Provide the [x, y] coordinate of the cell's center where the given text is located.  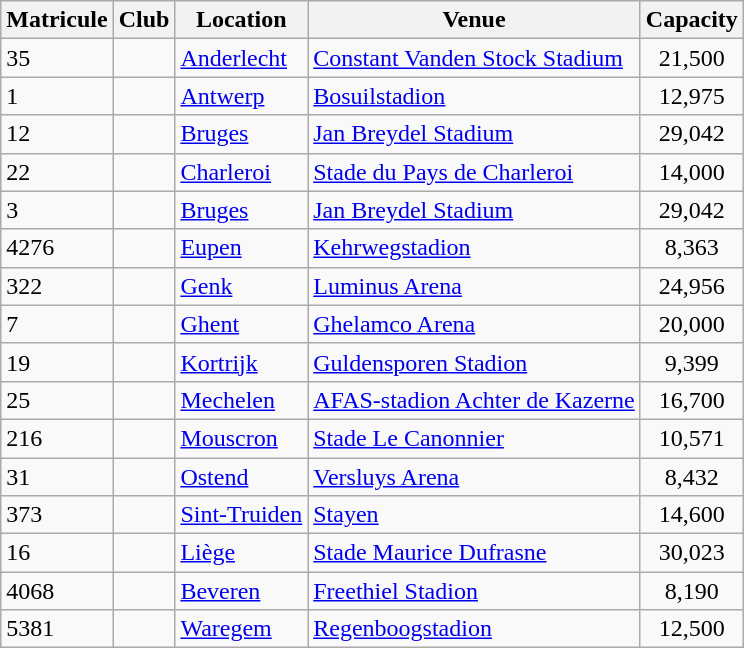
16,700 [692, 400]
24,956 [692, 286]
Mechelen [242, 400]
Antwerp [242, 96]
22 [57, 172]
Kehrwegstadion [474, 248]
Constant Vanden Stock Stadium [474, 58]
Stade Maurice Dufrasne [474, 553]
Waregem [242, 629]
4276 [57, 248]
Kortrijk [242, 362]
25 [57, 400]
14,600 [692, 515]
30,023 [692, 553]
Stade Le Canonnier [474, 438]
Stade du Pays de Charleroi [474, 172]
12 [57, 134]
10,571 [692, 438]
4068 [57, 591]
Freethiel Stadion [474, 591]
31 [57, 477]
Location [242, 20]
Ghelamco Arena [474, 324]
Anderlecht [242, 58]
Liège [242, 553]
Club [144, 20]
Charleroi [242, 172]
19 [57, 362]
20,000 [692, 324]
Venue [474, 20]
8,363 [692, 248]
373 [57, 515]
Versluys Arena [474, 477]
Luminus Arena [474, 286]
16 [57, 553]
Stayen [474, 515]
Matricule [57, 20]
21,500 [692, 58]
Ghent [242, 324]
3 [57, 210]
7 [57, 324]
Ostend [242, 477]
9,399 [692, 362]
216 [57, 438]
322 [57, 286]
Genk [242, 286]
AFAS-stadion Achter de Kazerne [474, 400]
35 [57, 58]
Regenboogstadion [474, 629]
12,975 [692, 96]
Guldensporen Stadion [474, 362]
Sint-Truiden [242, 515]
8,190 [692, 591]
1 [57, 96]
Bosuilstadion [474, 96]
Beveren [242, 591]
12,500 [692, 629]
8,432 [692, 477]
Mouscron [242, 438]
5381 [57, 629]
Eupen [242, 248]
14,000 [692, 172]
Capacity [692, 20]
